Determine the [X, Y] coordinate at the center of the cell enclosing the given text.  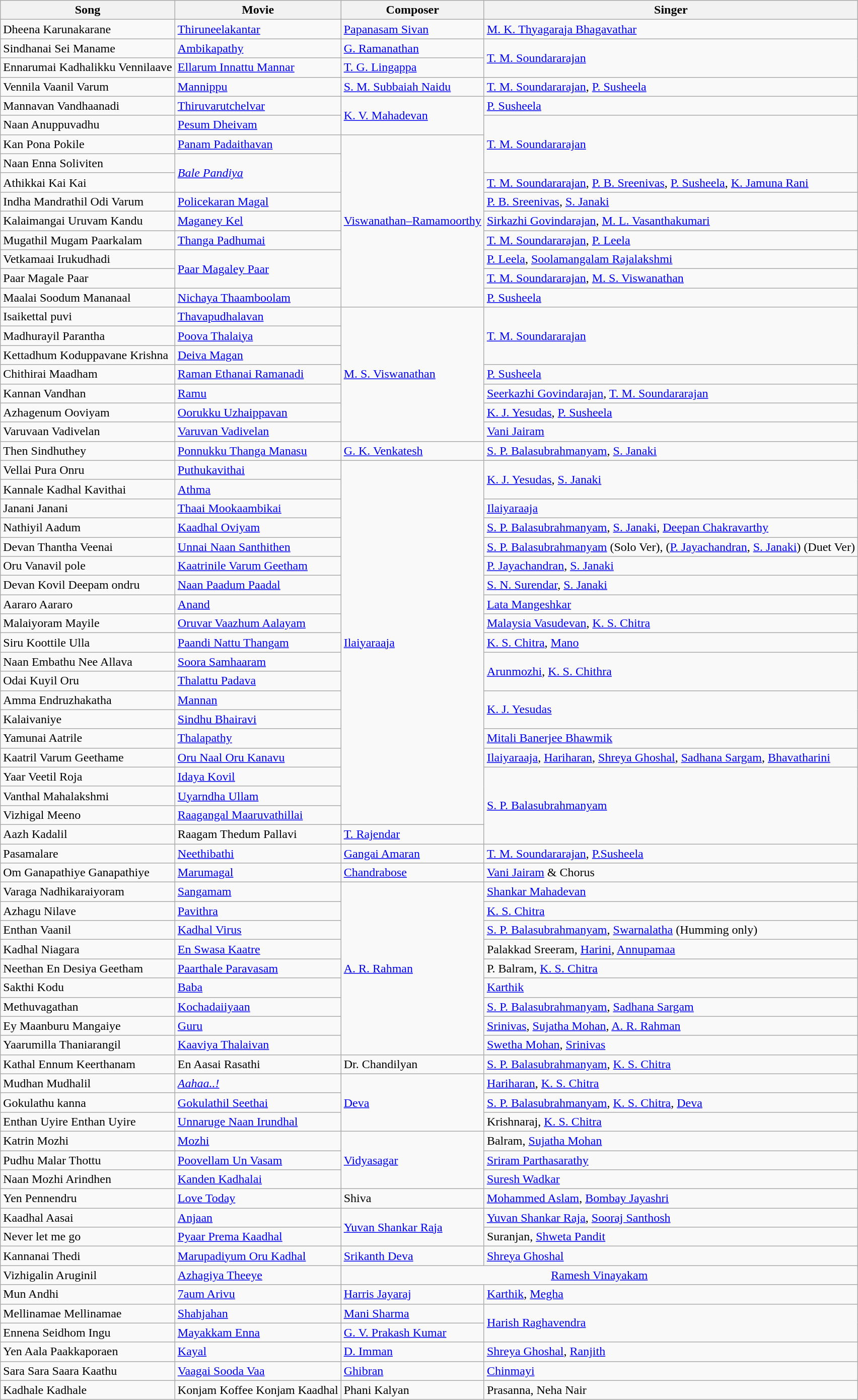
Ilaiyaraaja, Hariharan, Shreya Ghoshal, Sadhana Sargam, Bhavatharini [671, 757]
Aazh Kadalil [88, 834]
Yen Aala Paakkaporaen [88, 1352]
P. B. Sreenivas, S. Janaki [671, 201]
Kannan Vandhan [88, 393]
Love Today [258, 1199]
Kettadhum Koduppavane Krishna [88, 355]
Gangai Amaran [412, 854]
Azhagenum Ooviyam [88, 412]
Kochadaiiyaan [258, 1007]
Unnai Naan Santhithen [258, 546]
Athikkai Kai Kai [88, 182]
Yaarumilla Thaniarangil [88, 1045]
Then Sindhuthey [88, 451]
Mannavan Vandhaanadi [88, 106]
Aahaa..! [258, 1083]
S. P. Balasubrahmanyam, S. Janaki [671, 451]
Ey Maanburu Mangaiye [88, 1026]
K. S. Chitra, Mano [671, 643]
K. V. Mahadevan [412, 115]
Prasanna, Neha Nair [671, 1390]
En Aasai Rasathi [258, 1064]
Vennila Vaanil Varum [88, 87]
Gokulathu kanna [88, 1102]
Kaadhal Oviyam [258, 527]
Malaiyoram Mayile [88, 623]
Yamunai Aatrile [88, 738]
Kannale Kadhal Kavithai [88, 489]
Deiva Magan [258, 355]
Paar Magale Paar [88, 278]
P. Leela, Soolamangalam Rajalakshmi [671, 259]
Mitali Banerjee Bhawmik [671, 738]
Ellarum Innattu Mannar [258, 67]
S. P. Balasubrahmanyam (Solo Ver), (P. Jayachandran, S. Janaki) (Duet Ver) [671, 546]
Chinmayi [671, 1371]
Balram, Sujatha Mohan [671, 1141]
K. S. Chitra [671, 911]
Composer [412, 10]
Hariharan, K. S. Chitra [671, 1083]
Lata Mangeshkar [671, 604]
Arunmozhi, K. S. Chithra [671, 671]
Ennarumai Kadhalikku Vennilaave [88, 67]
Kan Pona Pokile [88, 144]
Varaga Nadhikaraiyoram [88, 892]
Neethan En Desiya Geetham [88, 968]
Kayal [258, 1352]
K. J. Yesudas, P. Susheela [671, 412]
Mannippu [258, 87]
Thalapathy [258, 738]
T. M. Soundararajan, P.Susheela [671, 854]
Odai Kuyil Oru [88, 681]
Kadhal Niagara [88, 949]
G. Ramanathan [412, 48]
Janani Janani [88, 508]
Raman Ethanai Ramanadi [258, 374]
Paandi Nattu Thangam [258, 643]
Srikanth Deva [412, 1256]
K. J. Yesudas, S. Janaki [671, 479]
A. R. Rahman [412, 969]
Varuvan Vadivelan [258, 432]
Oruvar Vaazhum Aalayam [258, 623]
T. M. Soundararajan, P. Leela [671, 240]
Paar Magaley Paar [258, 269]
Policekaran Magal [258, 201]
Paarthale Paravasam [258, 968]
Puthukavithai [258, 470]
Thiruvarutchelvar [258, 106]
D. Imman [412, 1352]
Naan Anuppuvadhu [88, 125]
Yaar Veetil Roja [88, 777]
Mun Andhi [88, 1294]
T. G. Lingappa [412, 67]
Suranjan, Shweta Pandit [671, 1237]
Konjam Koffee Konjam Kaadhal [258, 1390]
Harris Jayaraj [412, 1294]
Indha Mandrathil Odi Varum [88, 201]
Soora Samhaaram [258, 662]
Kaatril Varum Geethame [88, 757]
Swetha Mohan, Srinivas [671, 1045]
Sindhanai Sei Maname [88, 48]
Shreya Ghoshal, Ranjith [671, 1352]
Chithirai Maadham [88, 374]
Kanden Kadhalai [258, 1179]
Ramu [258, 393]
Om Ganapathiye Ganapathiye [88, 873]
Bale Pandiya [258, 173]
Katrin Mozhi [88, 1141]
Seerkazhi Govindarajan, T. M. Soundararajan [671, 393]
S. N. Surendar, S. Janaki [671, 585]
Yuvan Shankar Raja [412, 1227]
Pudhu Malar Thottu [88, 1160]
P. Balram, K. S. Chitra [671, 968]
Azhagu Nilave [88, 911]
Poovellam Un Vasam [258, 1160]
Harish Raghavendra [671, 1323]
Viswanathan–Ramamoorthy [412, 221]
Vaagai Sooda Vaa [258, 1371]
Raagam Thedum Pallavi [258, 834]
Sangamam [258, 892]
Deva [412, 1102]
Neethibathi [258, 854]
Unnaruge Naan Irundhal [258, 1122]
Shreya Ghoshal [671, 1256]
Oorukku Uzhaippavan [258, 412]
Devan Kovil Deepam ondru [88, 585]
Kannanai Thedi [88, 1256]
Sakthi Kodu [88, 988]
Yen Pennendru [88, 1199]
Singer [671, 10]
Chandrabose [412, 873]
Vani Jairam [671, 432]
Nathiyil Aadum [88, 527]
Mani Sharma [412, 1313]
Mohammed Aslam, Bombay Jayashri [671, 1199]
Raagangal Maaruvathillai [258, 815]
G. V. Prakash Kumar [412, 1333]
Vani Jairam & Chorus [671, 873]
Movie [258, 10]
T. M. Soundararajan, P. B. Sreenivas, P. Susheela, K. Jamuna Rani [671, 182]
Ambikapathy [258, 48]
Palakkad Sreeram, Harini, Annupamaa [671, 949]
M. K. Thyagaraja Bhagavathar [671, 29]
Kalaivaniye [88, 719]
Papanasam Sivan [412, 29]
Maalai Soodum Mananaal [88, 298]
Varuvaan Vadivelan [88, 432]
Kalaimangai Uruvam Kandu [88, 221]
Pasamalare [88, 854]
Kadhale Kadhale [88, 1390]
Mudhan Mudhalil [88, 1083]
Mannan [258, 700]
Karthik, Megha [671, 1294]
7aum Arivu [258, 1294]
Ramesh Vinayakam [599, 1275]
Ennena Seidhom Ingu [88, 1333]
Methuvagathan [88, 1007]
Sirkazhi Govindarajan, M. L. Vasanthakumari [671, 221]
Enthan Uyire Enthan Uyire [88, 1122]
S. P. Balasubrahmanyam, K. S. Chitra, Deva [671, 1102]
Kaaviya Thalaivan [258, 1045]
Mayakkam Enna [258, 1333]
Guru [258, 1026]
S. P. Balasubrahmanyam [671, 805]
Naan Enna Soliviten [88, 163]
Sriram Parthasarathy [671, 1160]
Oru Vanavil pole [88, 566]
Srinivas, Sujatha Mohan, A. R. Rahman [671, 1026]
Pyaar Prema Kaadhal [258, 1237]
Poova Thalaiya [258, 336]
Thiruneelakantar [258, 29]
Thaai Mookaambikai [258, 508]
Marupadiyum Oru Kadhal [258, 1256]
Ghibran [412, 1371]
Shiva [412, 1199]
Sara Sara Saara Kaathu [88, 1371]
Dr. Chandilyan [412, 1064]
Vizhigal Meeno [88, 815]
Naan Mozhi Arindhen [88, 1179]
Kaadhal Aasai [88, 1218]
Idaya Kovil [258, 777]
Vizhigalin Aruginil [88, 1275]
Shahjahan [258, 1313]
Mozhi [258, 1141]
Yuvan Shankar Raja, Sooraj Santhosh [671, 1218]
G. K. Venkatesh [412, 451]
Uyarndha Ullam [258, 796]
Malaysia Vasudevan, K. S. Chitra [671, 623]
Oru Naal Oru Kanavu [258, 757]
T. Rajendar [412, 834]
Song [88, 10]
Vetkamaai Irukudhadi [88, 259]
Phani Kalyan [412, 1390]
P. Jayachandran, S. Janaki [671, 566]
Anand [258, 604]
Aararo Aararo [88, 604]
Ponnukku Thanga Manasu [258, 451]
Mellinamae Mellinamae [88, 1313]
S. P. Balasubrahmanyam, K. S. Chitra [671, 1064]
S. P. Balasubrahmanyam, Sadhana Sargam [671, 1007]
Azhagiya Theeye [258, 1275]
M. S. Viswanathan [412, 374]
Shankar Mahadevan [671, 892]
Enthan Vaanil [88, 930]
Vellai Pura Onru [88, 470]
Kaatrinile Varum Geetham [258, 566]
Nichaya Thaamboolam [258, 298]
Thanga Padhumai [258, 240]
Thalattu Padava [258, 681]
Baba [258, 988]
Krishnaraj, K. S. Chitra [671, 1122]
T. M. Soundararajan, M. S. Viswanathan [671, 278]
Vidyasagar [412, 1160]
Anjaan [258, 1218]
K. J. Yesudas [671, 710]
Naan Paadum Paadal [258, 585]
Devan Thantha Veenai [88, 546]
Mugathil Mugam Paarkalam [88, 240]
S. P. Balasubrahmanyam, S. Janaki, Deepan Chakravarthy [671, 527]
Suresh Wadkar [671, 1179]
Athma [258, 489]
Kadhal Virus [258, 930]
Maganey Kel [258, 221]
Karthik [671, 988]
S. P. Balasubrahmanyam, Swarnalatha (Humming only) [671, 930]
Panam Padaithavan [258, 144]
Gokulathil Seethai [258, 1102]
En Swasa Kaatre [258, 949]
Isaikettal puvi [88, 317]
Sindhu Bhairavi [258, 719]
Kathal Ennum Keerthanam [88, 1064]
Vanthal Mahalakshmi [88, 796]
Siru Koottile Ulla [88, 643]
Madhurayil Parantha [88, 336]
Dheena Karunakarane [88, 29]
Pesum Dheivam [258, 125]
Amma Endruzhakatha [88, 700]
Thavapudhalavan [258, 317]
Marumagal [258, 873]
Naan Embathu Nee Allava [88, 662]
S. M. Subbaiah Naidu [412, 87]
Never let me go [88, 1237]
T. M. Soundararajan, P. Susheela [671, 87]
Pavithra [258, 911]
